From the cell containing the given text, extract its center point as [x, y] coordinate. 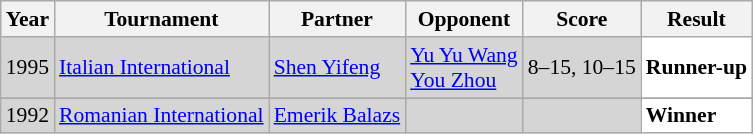
Italian International [162, 68]
Tournament [162, 19]
Year [28, 19]
Yu Yu Wang You Zhou [464, 68]
Shen Yifeng [338, 68]
8–15, 10–15 [582, 68]
1992 [28, 116]
Emerik Balazs [338, 116]
Opponent [464, 19]
Score [582, 19]
Partner [338, 19]
Result [696, 19]
Romanian International [162, 116]
1995 [28, 68]
Winner [696, 116]
Runner-up [696, 68]
